Provide the [X, Y] coordinate of the cell's center where the given text is located.  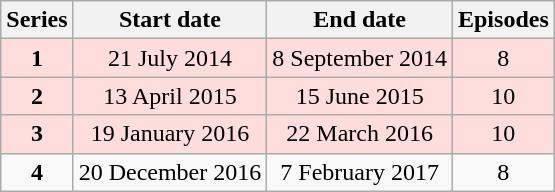
4 [37, 172]
3 [37, 134]
21 July 2014 [170, 58]
22 March 2016 [360, 134]
Start date [170, 20]
19 January 2016 [170, 134]
13 April 2015 [170, 96]
8 September 2014 [360, 58]
2 [37, 96]
20 December 2016 [170, 172]
End date [360, 20]
15 June 2015 [360, 96]
1 [37, 58]
7 February 2017 [360, 172]
Episodes [503, 20]
Series [37, 20]
